Return (X, Y) of the center of cell containing provided text 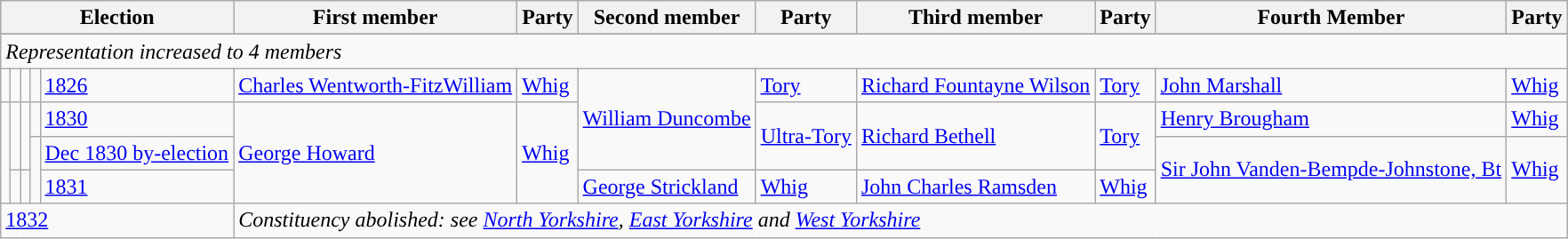
Henry Brougham (1332, 119)
Richard Bethell (975, 136)
Richard Fountayne Wilson (975, 85)
Election (117, 18)
Charles Wentworth-FitzWilliam (375, 85)
Dec 1830 by-election (137, 153)
1831 (137, 187)
Third member (975, 18)
Sir John Vanden-Bempde-Johnstone, Bt (1332, 170)
John Charles Ramsden (975, 187)
Fourth Member (1332, 18)
1832 (117, 220)
Second member (667, 18)
John Marshall (1332, 85)
Ultra-Tory (805, 136)
William Duncombe (667, 119)
George Strickland (667, 187)
George Howard (375, 153)
1826 (137, 85)
First member (375, 18)
Constituency abolished: see North Yorkshire, East Yorkshire and West Yorkshire (900, 220)
1830 (137, 119)
Representation increased to 4 members (784, 52)
